Search for the cell housing the specified text and yield its (x, y) center coordinate. 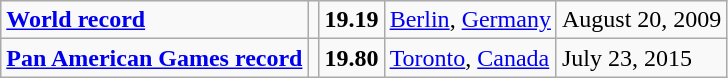
19.19 (352, 20)
August 20, 2009 (641, 20)
Berlin, Germany (470, 20)
Toronto, Canada (470, 58)
World record (154, 20)
19.80 (352, 58)
Pan American Games record (154, 58)
July 23, 2015 (641, 58)
